For the text-containing cell, return its midpoint in [x, y] coordinate format. 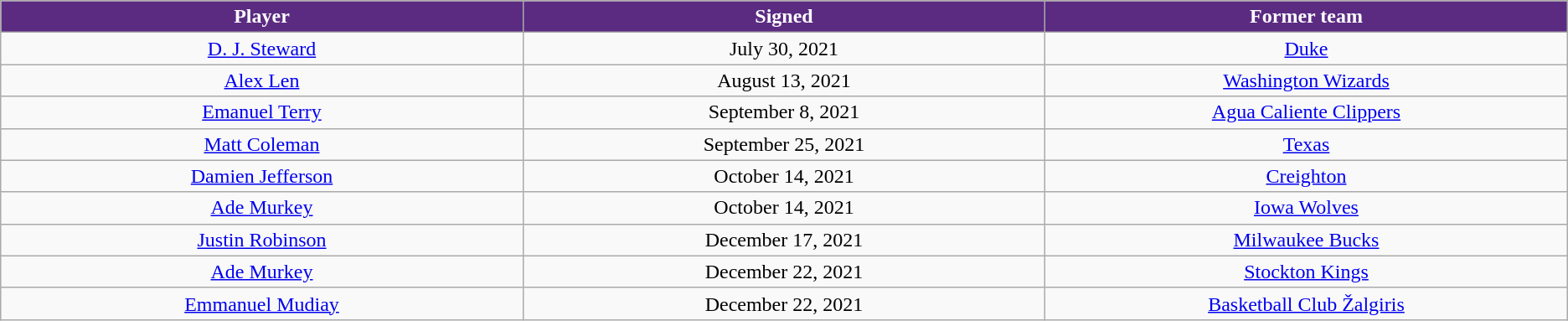
Damien Jefferson [261, 176]
Agua Caliente Clippers [1307, 112]
December 17, 2021 [784, 240]
Alex Len [261, 80]
Justin Robinson [261, 240]
September 8, 2021 [784, 112]
Signed [784, 17]
Washington Wizards [1307, 80]
Basketball Club Žalgiris [1307, 303]
July 30, 2021 [784, 49]
Emmanuel Mudiay [261, 303]
September 25, 2021 [784, 144]
Iowa Wolves [1307, 208]
Creighton [1307, 176]
Former team [1307, 17]
Texas [1307, 144]
Duke [1307, 49]
Player [261, 17]
August 13, 2021 [784, 80]
Stockton Kings [1307, 272]
Milwaukee Bucks [1307, 240]
Matt Coleman [261, 144]
Emanuel Terry [261, 112]
D. J. Steward [261, 49]
